Detect which cell encompasses the target text, then output its [X, Y] center coordinate. 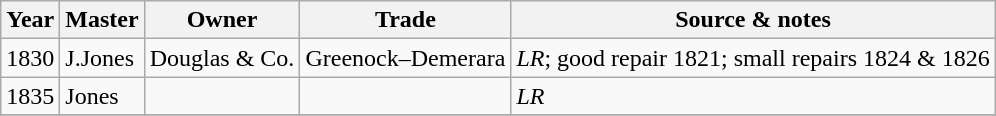
Trade [406, 20]
1830 [30, 58]
J.Jones [102, 58]
Douglas & Co. [222, 58]
LR; good repair 1821; small repairs 1824 & 1826 [753, 58]
Greenock–Demerara [406, 58]
1835 [30, 96]
Year [30, 20]
LR [753, 96]
Master [102, 20]
Jones [102, 96]
Owner [222, 20]
Source & notes [753, 20]
